Capture the cell that displays the provided text and extract its (x, y) central coordinate. 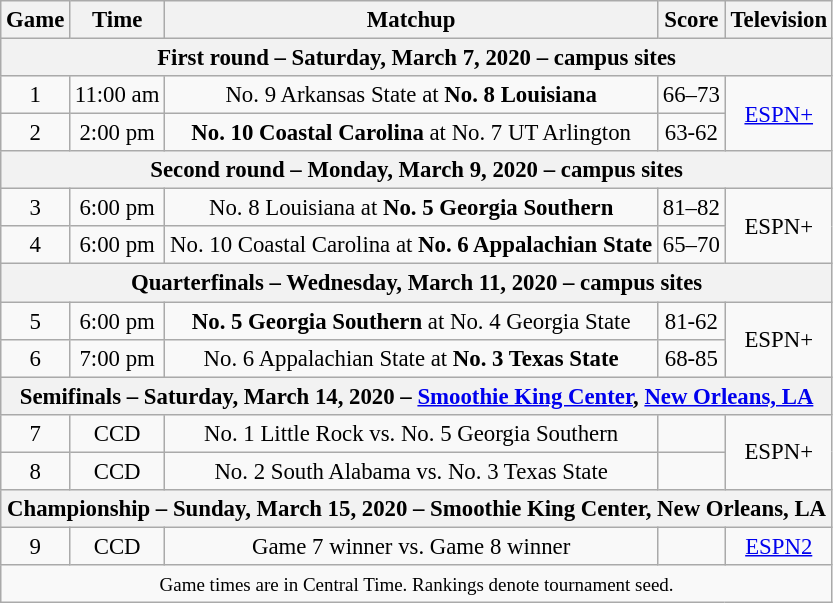
68-85 (692, 358)
6 (36, 358)
81-62 (692, 321)
65–70 (692, 245)
No. 9 Arkansas State at No. 8 Louisiana (412, 95)
No. 10 Coastal Carolina at No. 6 Appalachian State (412, 245)
Quarterfinals – Wednesday, March 11, 2020 – campus sites (417, 283)
8 (36, 471)
Second round – Monday, March 9, 2020 – campus sites (417, 170)
66–73 (692, 95)
No. 5 Georgia Southern at No. 4 Georgia State (412, 321)
No. 2 South Alabama vs. No. 3 Texas State (412, 471)
Television (778, 20)
63-62 (692, 133)
Game times are in Central Time. Rankings denote tournament seed. (417, 584)
No. 6 Appalachian State at No. 3 Texas State (412, 358)
2:00 pm (118, 133)
No. 1 Little Rock vs. No. 5 Georgia Southern (412, 433)
First round – Saturday, March 7, 2020 – campus sites (417, 58)
Semifinals – Saturday, March 14, 2020 – Smoothie King Center, New Orleans, LA (417, 396)
11:00 am (118, 95)
Matchup (412, 20)
2 (36, 133)
Score (692, 20)
Time (118, 20)
No. 8 Louisiana at No. 5 Georgia Southern (412, 208)
7:00 pm (118, 358)
81–82 (692, 208)
Game 7 winner vs. Game 8 winner (412, 546)
9 (36, 546)
Championship – Sunday, March 15, 2020 – Smoothie King Center, New Orleans, LA (417, 509)
ESPN2 (778, 546)
4 (36, 245)
7 (36, 433)
3 (36, 208)
Game (36, 20)
1 (36, 95)
5 (36, 321)
No. 10 Coastal Carolina at No. 7 UT Arlington (412, 133)
